Locate the cell with the specified text and output its [x, y] center coordinate. 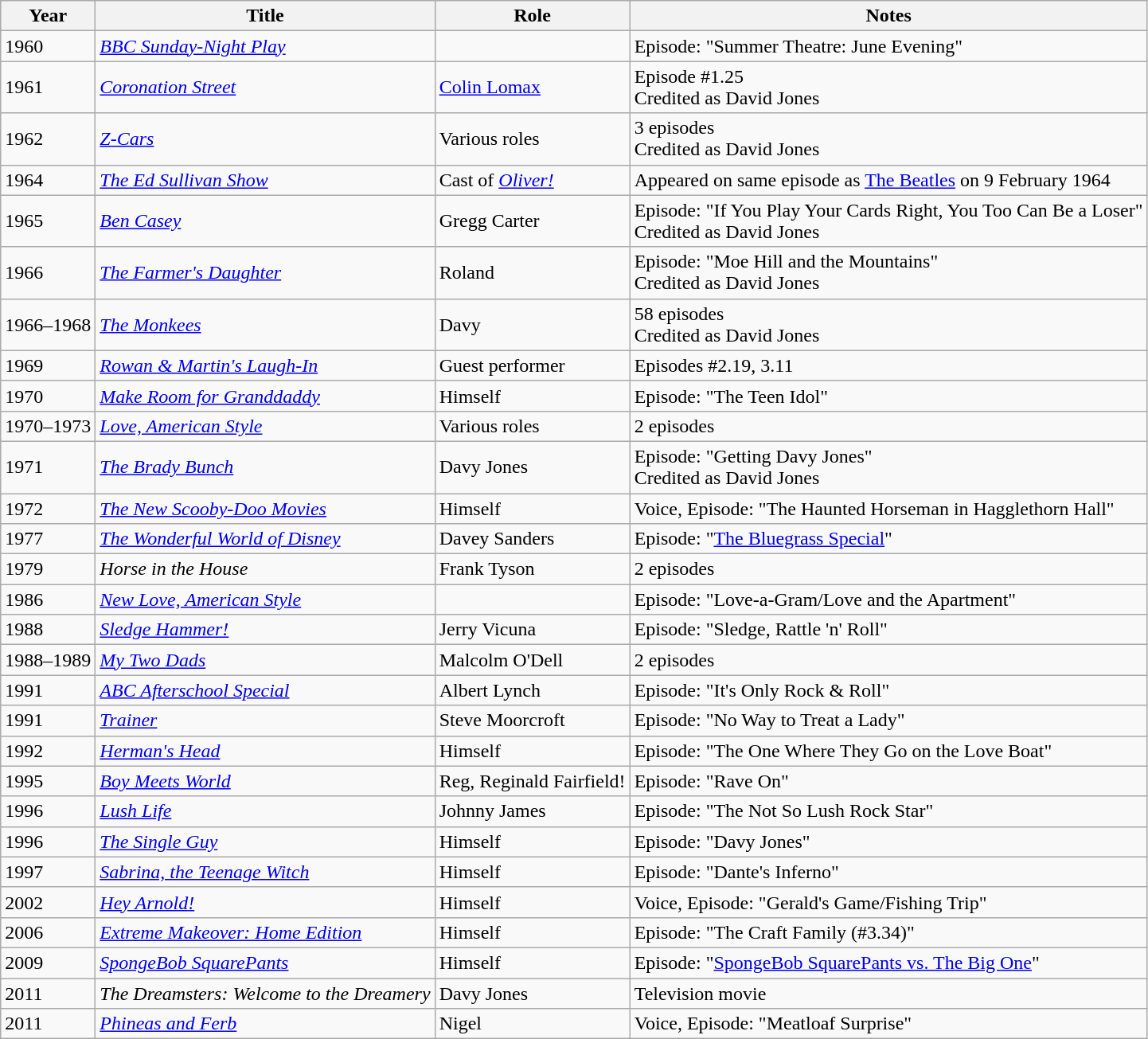
Herman's Head [265, 751]
Hey Arnold! [265, 902]
Episode: "Love-a-Gram/Love and the Apartment" [888, 600]
Ben Casey [265, 221]
Love, American Style [265, 426]
Trainer [265, 721]
Episode: "The Bluegrass Special" [888, 539]
Year [48, 16]
Episodes #2.19, 3.11 [888, 365]
Cast of Oliver! [532, 180]
Extreme Makeover: Home Edition [265, 932]
1970–1973 [48, 426]
Rowan & Martin's Laugh-In [265, 365]
2002 [48, 902]
1972 [48, 509]
1979 [48, 569]
Episode: "Dante's Inferno" [888, 872]
1964 [48, 180]
1971 [48, 467]
Colin Lomax [532, 88]
Voice, Episode: "The Haunted Horseman in Hagglethorn Hall" [888, 509]
The Farmer's Daughter [265, 272]
58 episodesCredited as David Jones [888, 325]
1997 [48, 872]
Episode: "Rave On" [888, 781]
Boy Meets World [265, 781]
Episode: "No Way to Treat a Lady" [888, 721]
Steve Moorcroft [532, 721]
New Love, American Style [265, 600]
3 episodesCredited as David Jones [888, 139]
Johnny James [532, 811]
1988–1989 [48, 660]
Episode: "The One Where They Go on the Love Boat" [888, 751]
Television movie [888, 993]
The New Scooby-Doo Movies [265, 509]
Voice, Episode: "Meatloaf Surprise" [888, 1024]
Horse in the House [265, 569]
Title [265, 16]
1966 [48, 272]
Episode: "The Craft Family (#3.34)" [888, 932]
Jerry Vicuna [532, 630]
Albert Lynch [532, 690]
Episode: "Davy Jones" [888, 842]
1988 [48, 630]
2006 [48, 932]
1970 [48, 396]
Reg, Reginald Fairfield! [532, 781]
1986 [48, 600]
The Dreamsters: Welcome to the Dreamery [265, 993]
Make Room for Granddaddy [265, 396]
BBC Sunday-Night Play [265, 46]
Frank Tyson [532, 569]
Nigel [532, 1024]
Appeared on same episode as The Beatles on 9 February 1964 [888, 180]
Lush Life [265, 811]
The Monkees [265, 325]
Davy [532, 325]
My Two Dads [265, 660]
Gregg Carter [532, 221]
ABC Afterschool Special [265, 690]
The Ed Sullivan Show [265, 180]
Z-Cars [265, 139]
Episode: "SpongeBob SquarePants vs. The Big One" [888, 963]
1960 [48, 46]
1965 [48, 221]
Voice, Episode: "Gerald's Game/Fishing Trip" [888, 902]
1995 [48, 781]
1977 [48, 539]
Episode: "Sledge, Rattle 'n' Roll" [888, 630]
Episode: "Getting Davy Jones"Credited as David Jones [888, 467]
1962 [48, 139]
Episode #1.25Credited as David Jones [888, 88]
Episode: "The Teen Idol" [888, 396]
Role [532, 16]
Roland [532, 272]
The Wonderful World of Disney [265, 539]
Coronation Street [265, 88]
1969 [48, 365]
2009 [48, 963]
Davey Sanders [532, 539]
1992 [48, 751]
SpongeBob SquarePants [265, 963]
The Single Guy [265, 842]
Malcolm O'Dell [532, 660]
Episode: "It's Only Rock & Roll" [888, 690]
Episode: "The Not So Lush Rock Star" [888, 811]
Sledge Hammer! [265, 630]
Phineas and Ferb [265, 1024]
1961 [48, 88]
Episode: "If You Play Your Cards Right, You Too Can Be a Loser"Credited as David Jones [888, 221]
The Brady Bunch [265, 467]
Sabrina, the Teenage Witch [265, 872]
Guest performer [532, 365]
1966–1968 [48, 325]
Notes [888, 16]
Episode: "Summer Theatre: June Evening" [888, 46]
Episode: "Moe Hill and the Mountains"Credited as David Jones [888, 272]
